Search for the cell housing the specified text and yield its (x, y) center coordinate. 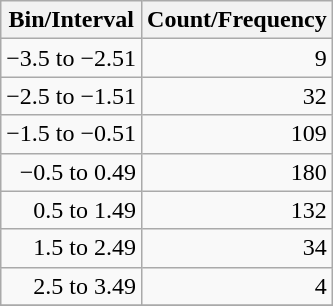
1.5 to 2.49 (72, 248)
132 (238, 210)
4 (238, 286)
109 (238, 134)
Bin/Interval (72, 20)
−2.5 to −1.51 (72, 96)
−0.5 to 0.49 (72, 172)
9 (238, 58)
0.5 to 1.49 (72, 210)
2.5 to 3.49 (72, 286)
Count/Frequency (238, 20)
34 (238, 248)
−1.5 to −0.51 (72, 134)
32 (238, 96)
180 (238, 172)
−3.5 to −2.51 (72, 58)
